Identify which cell holds the provided text, then report its (x, y) central coordinate. 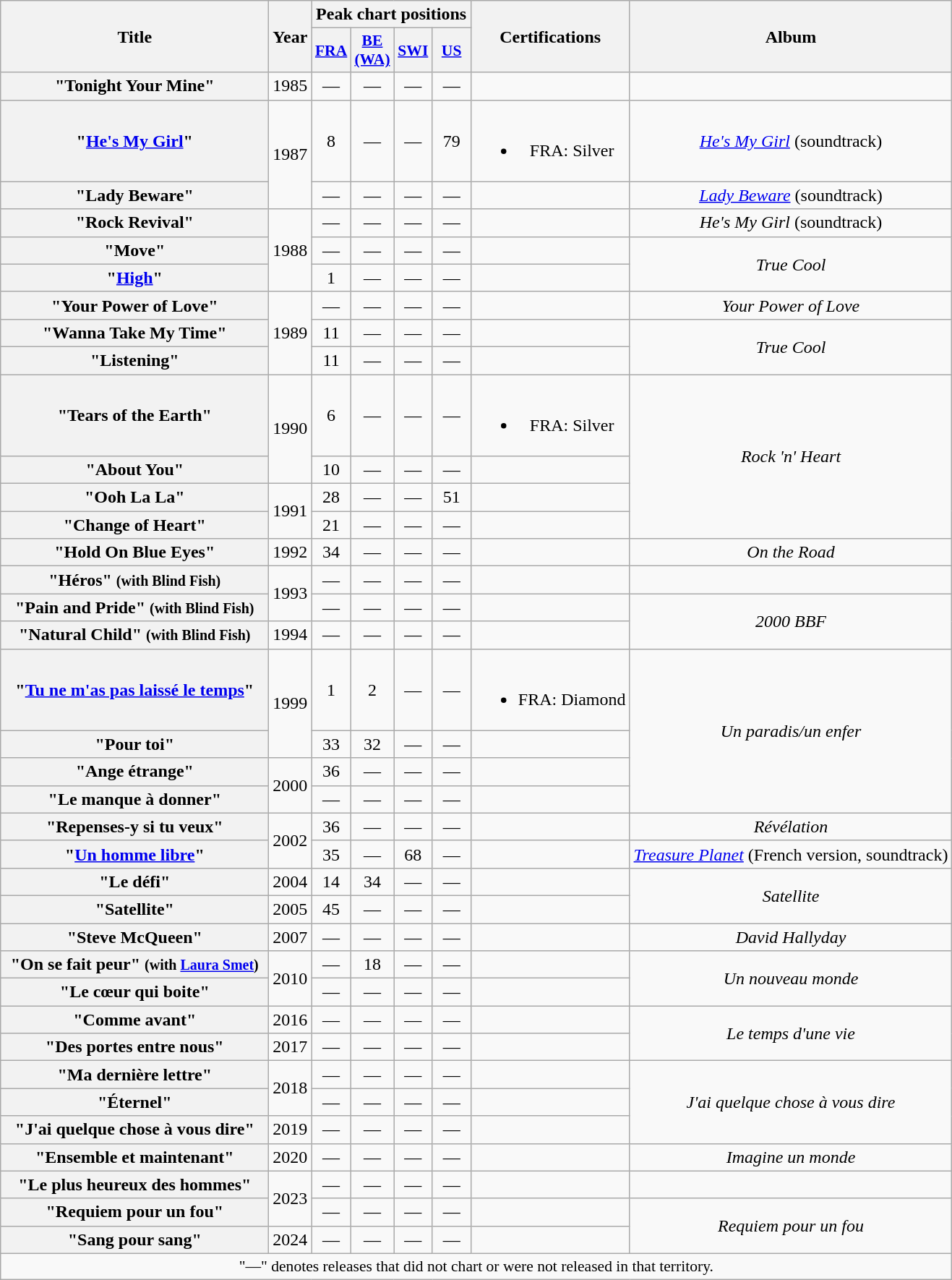
14 (331, 882)
2017 (291, 1047)
Un paradis/un enfer (791, 730)
Satellite (791, 895)
"Éternel" (134, 1102)
"Repenses-y si tu veux" (134, 827)
1991 (291, 511)
18 (372, 965)
Imagine un monde (791, 1157)
"Move" (134, 250)
"Hold On Blue Eyes" (134, 552)
"Requiem pour un fou" (134, 1212)
68 (413, 854)
79 (451, 140)
"Tonight Your Mine" (134, 86)
On the Road (791, 552)
Year (291, 36)
28 (331, 498)
1988 (291, 250)
2002 (291, 840)
"J'ai quelque chose à vous dire" (134, 1130)
2 (372, 690)
2004 (291, 882)
"High" (134, 278)
J'ai quelque chose à vous dire (791, 1102)
David Hallyday (791, 936)
51 (451, 498)
FRA: Diamond (550, 690)
"Ooh La La" (134, 498)
2023 (291, 1198)
Le temps d'une vie (791, 1033)
"On se fait peur" (with Laura Smet) (134, 965)
"Le plus heureux des hommes" (134, 1185)
2005 (291, 909)
21 (331, 525)
2000 BBF (791, 621)
"Tears of the Earth" (134, 415)
Title (134, 36)
"Listening" (134, 360)
"About You" (134, 470)
1987 (291, 155)
Certifications (550, 36)
"Comme avant" (134, 1020)
BE (WA) (372, 51)
"Héros" (with Blind Fish) (134, 580)
35 (331, 854)
"Sang pour sang" (134, 1240)
2024 (291, 1240)
"He's My Girl" (134, 140)
"Le cœur qui boite" (134, 992)
"Wanna Take My Time" (134, 333)
2020 (291, 1157)
"Lady Beware" (134, 195)
Rock 'n' Heart (791, 457)
"Satellite" (134, 909)
1989 (291, 333)
Peak chart positions (391, 14)
Album (791, 36)
"Le défi" (134, 882)
"Des portes entre nous" (134, 1047)
2016 (291, 1020)
2019 (291, 1130)
Treasure Planet (French version, soundtrack) (791, 854)
SWI (413, 51)
8 (331, 140)
"Ma dernière lettre" (134, 1075)
"Ange étrange" (134, 772)
Lady Beware (soundtrack) (791, 195)
"Change of Heart" (134, 525)
32 (372, 744)
Your Power of Love (791, 305)
2010 (291, 978)
1992 (291, 552)
1985 (291, 86)
"Pain and Pride" (with Blind Fish) (134, 607)
US (451, 51)
"Rock Revival" (134, 223)
Révélation (791, 827)
"Ensemble et maintenant" (134, 1157)
"Le manque à donner" (134, 799)
"Your Power of Love" (134, 305)
45 (331, 909)
Un nouveau monde (791, 978)
"Un homme libre" (134, 854)
2007 (291, 936)
"Natural Child" (with Blind Fish) (134, 635)
33 (331, 744)
"Tu ne m'as pas laissé le temps" (134, 690)
"Steve McQueen" (134, 936)
2000 (291, 785)
1993 (291, 594)
1994 (291, 635)
"—" denotes releases that did not chart or were not released in that territory. (476, 1266)
6 (331, 415)
2018 (291, 1088)
"Pour toi" (134, 744)
FRA (331, 51)
10 (331, 470)
1990 (291, 430)
Requiem pour un fou (791, 1226)
1999 (291, 703)
